Detect which cell encompasses the target text, then output its (x, y) center coordinate. 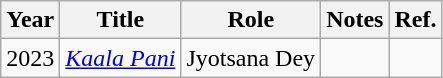
2023 (30, 58)
Jyotsana Dey (251, 58)
Role (251, 20)
Year (30, 20)
Kaala Pani (120, 58)
Notes (355, 20)
Title (120, 20)
Ref. (416, 20)
